Locate the cell with the specified text and output its (X, Y) center coordinate. 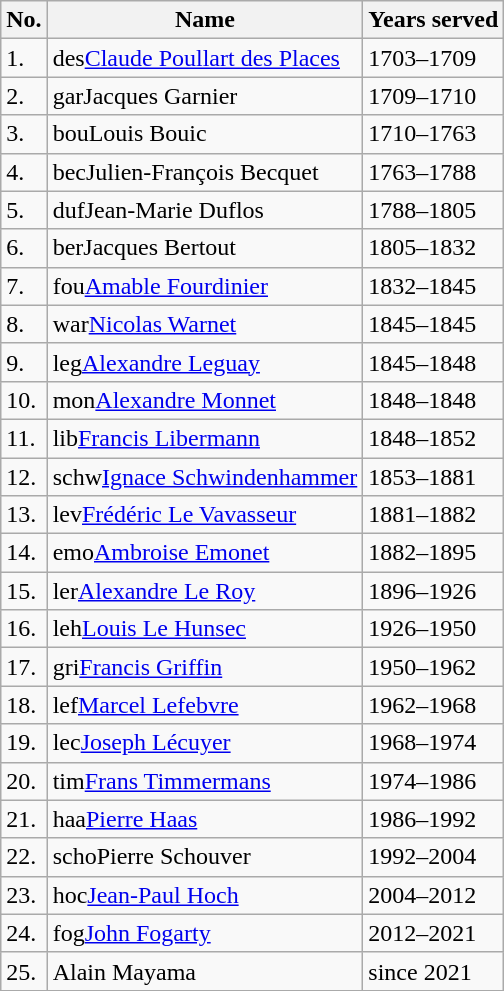
berJacques Bertout (205, 248)
4. (24, 172)
Years served (434, 20)
2. (24, 96)
monAlexandre Monnet (205, 400)
fogJohn Fogarty (205, 933)
1968–1974 (434, 743)
timFrans Timmermans (205, 781)
desClaude Poullart des Places (205, 58)
1926–1950 (434, 629)
2004–2012 (434, 895)
schoPierre Schouver (205, 857)
17. (24, 667)
20. (24, 781)
bouLouis Bouic (205, 134)
No. (24, 20)
22. (24, 857)
24. (24, 933)
libFrancis Libermann (205, 438)
19. (24, 743)
21. (24, 819)
1986–1992 (434, 819)
lehLouis Le Hunsec (205, 629)
1710–1763 (434, 134)
15. (24, 591)
1882–1895 (434, 553)
warNicolas Warnet (205, 324)
1763–1788 (434, 172)
1805–1832 (434, 248)
9. (24, 362)
1845–1848 (434, 362)
3. (24, 134)
garJacques Garnier (205, 96)
1848–1852 (434, 438)
11. (24, 438)
1896–1926 (434, 591)
fouAmable Fourdinier (205, 286)
7. (24, 286)
23. (24, 895)
1845–1845 (434, 324)
12. (24, 477)
1709–1710 (434, 96)
1962–1968 (434, 705)
1832–1845 (434, 286)
hocJean-Paul Hoch (205, 895)
10. (24, 400)
Alain Mayama (205, 971)
1703–1709 (434, 58)
becJulien-François Becquet (205, 172)
since 2021 (434, 971)
lecJoseph Lécuyer (205, 743)
1788–1805 (434, 210)
1950–1962 (434, 667)
16. (24, 629)
25. (24, 971)
6. (24, 248)
dufJean-Marie Duflos (205, 210)
lerAlexandre Le Roy (205, 591)
5. (24, 210)
griFrancis Griffin (205, 667)
haaPierre Haas (205, 819)
1992–2004 (434, 857)
lefMarcel Lefebvre (205, 705)
1. (24, 58)
13. (24, 515)
1881–1882 (434, 515)
8. (24, 324)
emoAmbroise Emonet (205, 553)
2012–2021 (434, 933)
Name (205, 20)
18. (24, 705)
1853–1881 (434, 477)
14. (24, 553)
1974–1986 (434, 781)
levFrédéric Le Vavasseur (205, 515)
legAlexandre Leguay (205, 362)
schwIgnace Schwindenhammer (205, 477)
1848–1848 (434, 400)
